Output the (x, y) coordinate of the center of the cell containing the given text.  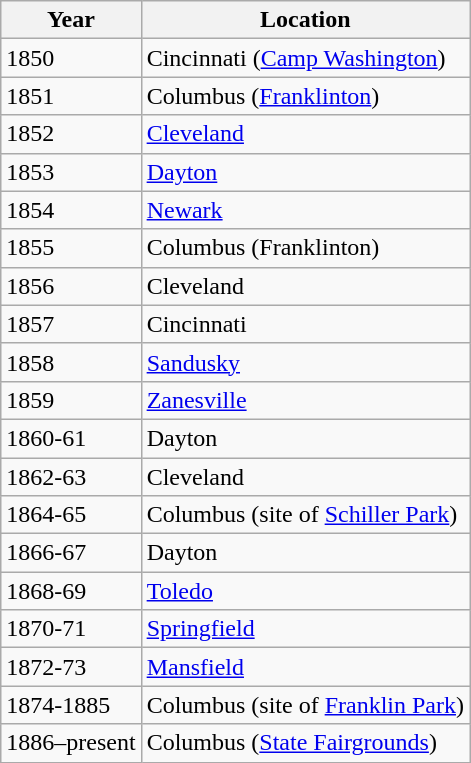
1859 (71, 400)
Columbus (State Fairgrounds) (305, 743)
Columbus (site of Schiller Park) (305, 515)
Cincinnati (Camp Washington) (305, 58)
1886–present (71, 743)
1862-63 (71, 477)
1874-1885 (71, 705)
Newark (305, 210)
Mansfield (305, 667)
1860-61 (71, 438)
1868-69 (71, 591)
Location (305, 20)
Cincinnati (305, 324)
Year (71, 20)
1870-71 (71, 629)
Springfield (305, 629)
Columbus (site of Franklin Park) (305, 705)
1855 (71, 248)
1853 (71, 172)
1856 (71, 286)
1872-73 (71, 667)
1864-65 (71, 515)
1857 (71, 324)
1852 (71, 134)
Toledo (305, 591)
1851 (71, 96)
1866-67 (71, 553)
1858 (71, 362)
Sandusky (305, 362)
1850 (71, 58)
Zanesville (305, 400)
1854 (71, 210)
